Pinpoint the cell where the given text exists, returning its (x, y) midpoint coordinate. 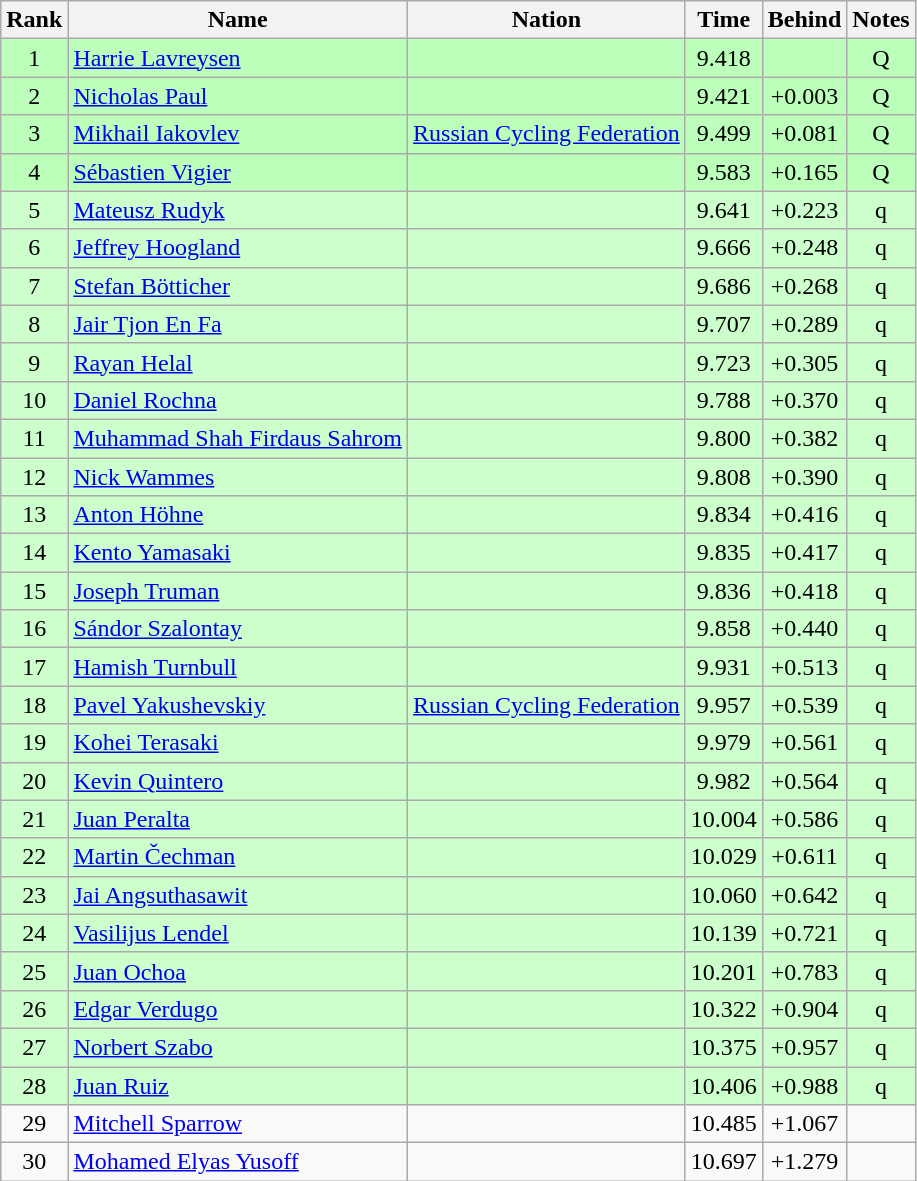
+0.305 (804, 362)
9.686 (724, 286)
9.421 (724, 96)
11 (34, 438)
+0.539 (804, 705)
23 (34, 895)
9.835 (724, 553)
3 (34, 134)
Rank (34, 20)
Jai Angsuthasawit (238, 895)
Harrie Lavreysen (238, 58)
+0.268 (804, 286)
+0.223 (804, 210)
9.788 (724, 400)
Muhammad Shah Firdaus Sahrom (238, 438)
Joseph Truman (238, 591)
20 (34, 781)
9.666 (724, 248)
13 (34, 515)
Juan Ruiz (238, 1085)
18 (34, 705)
Time (724, 20)
10.029 (724, 857)
Rayan Helal (238, 362)
Sándor Szalontay (238, 629)
9.931 (724, 667)
6 (34, 248)
9.583 (724, 172)
10.201 (724, 971)
1 (34, 58)
Juan Ochoa (238, 971)
16 (34, 629)
9.800 (724, 438)
+0.248 (804, 248)
Juan Peralta (238, 819)
Anton Höhne (238, 515)
15 (34, 591)
Jeffrey Hoogland (238, 248)
10 (34, 400)
27 (34, 1047)
Sébastien Vigier (238, 172)
+0.564 (804, 781)
9.979 (724, 743)
24 (34, 933)
Kento Yamasaki (238, 553)
10.406 (724, 1085)
21 (34, 819)
Daniel Rochna (238, 400)
10.322 (724, 1009)
26 (34, 1009)
9.982 (724, 781)
+0.417 (804, 553)
9.957 (724, 705)
30 (34, 1162)
19 (34, 743)
+1.067 (804, 1124)
Kevin Quintero (238, 781)
Pavel Yakushevskiy (238, 705)
Name (238, 20)
7 (34, 286)
Martin Čechman (238, 857)
+0.904 (804, 1009)
Mikhail Iakovlev (238, 134)
Mohamed Elyas Yusoff (238, 1162)
Vasilijus Lendel (238, 933)
10.139 (724, 933)
+0.390 (804, 477)
9.641 (724, 210)
8 (34, 324)
+0.289 (804, 324)
28 (34, 1085)
Nicholas Paul (238, 96)
5 (34, 210)
9.808 (724, 477)
29 (34, 1124)
9.499 (724, 134)
14 (34, 553)
Stefan Bötticher (238, 286)
22 (34, 857)
10.485 (724, 1124)
+0.586 (804, 819)
+0.611 (804, 857)
9.707 (724, 324)
+0.416 (804, 515)
9.836 (724, 591)
Hamish Turnbull (238, 667)
12 (34, 477)
10.060 (724, 895)
9 (34, 362)
9.723 (724, 362)
+0.081 (804, 134)
Mitchell Sparrow (238, 1124)
Notes (881, 20)
+0.003 (804, 96)
+0.561 (804, 743)
10.375 (724, 1047)
2 (34, 96)
+0.440 (804, 629)
Behind (804, 20)
Norbert Szabo (238, 1047)
Nation (547, 20)
+0.370 (804, 400)
4 (34, 172)
Edgar Verdugo (238, 1009)
+0.418 (804, 591)
+0.642 (804, 895)
+0.382 (804, 438)
+0.721 (804, 933)
25 (34, 971)
+0.165 (804, 172)
+0.783 (804, 971)
17 (34, 667)
9.834 (724, 515)
Nick Wammes (238, 477)
9.418 (724, 58)
+0.513 (804, 667)
Jair Tjon En Fa (238, 324)
10.697 (724, 1162)
Kohei Terasaki (238, 743)
+1.279 (804, 1162)
+0.957 (804, 1047)
+0.988 (804, 1085)
9.858 (724, 629)
Mateusz Rudyk (238, 210)
10.004 (724, 819)
